For the text-containing cell, return its midpoint in [X, Y] coordinate format. 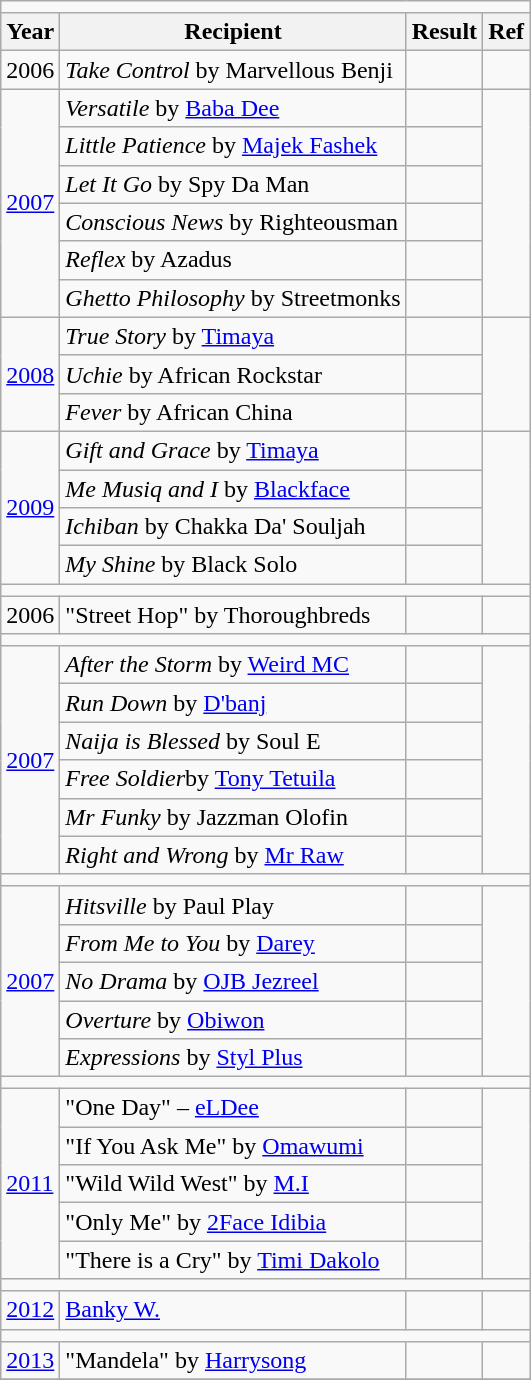
Mr Funky by Jazzman Olofin [233, 817]
"Only Me" by 2Face Idibia [233, 1222]
Take Control by Marvellous Benji [233, 70]
Banky W. [233, 1310]
Let It Go by Spy Da Man [233, 184]
2011 [30, 1184]
Versatile by Baba Dee [233, 108]
2008 [30, 374]
True Story by Timaya [233, 336]
Naija is Blessed by Soul E [233, 741]
Uchie by African Rockstar [233, 374]
"Street Hop" by Thoroughbreds [233, 615]
Reflex by Azadus [233, 260]
Little Patience by Majek Fashek [233, 146]
2013 [30, 1360]
Hitsville by Paul Play [233, 905]
Expressions by Styl Plus [233, 1058]
"If You Ask Me" by Omawumi [233, 1146]
"There is a Cry" by Timi Dakolo [233, 1260]
2009 [30, 507]
Free Soldierby Tony Tetuila [233, 779]
Year [30, 32]
2012 [30, 1310]
Ref [506, 32]
Fever by African China [233, 412]
Right and Wrong by Mr Raw [233, 855]
No Drama by OJB Jezreel [233, 981]
Overture by Obiwon [233, 1019]
Result [444, 32]
Me Musiq and I by Blackface [233, 489]
My Shine by Black Solo [233, 565]
"One Day" – eLDee [233, 1108]
"Mandela" by Harrysong [233, 1360]
After the Storm by Weird MC [233, 665]
From Me to You by Darey [233, 943]
Gift and Grace by Timaya [233, 450]
Run Down by D'banj [233, 703]
Recipient [233, 32]
"Wild Wild West" by M.I [233, 1184]
Ichiban by Chakka Da' Souljah [233, 527]
Conscious News by Righteousman [233, 222]
Ghetto Philosophy by Streetmonks [233, 298]
